Determine the (X, Y) coordinate at the center of the cell enclosing the given text.  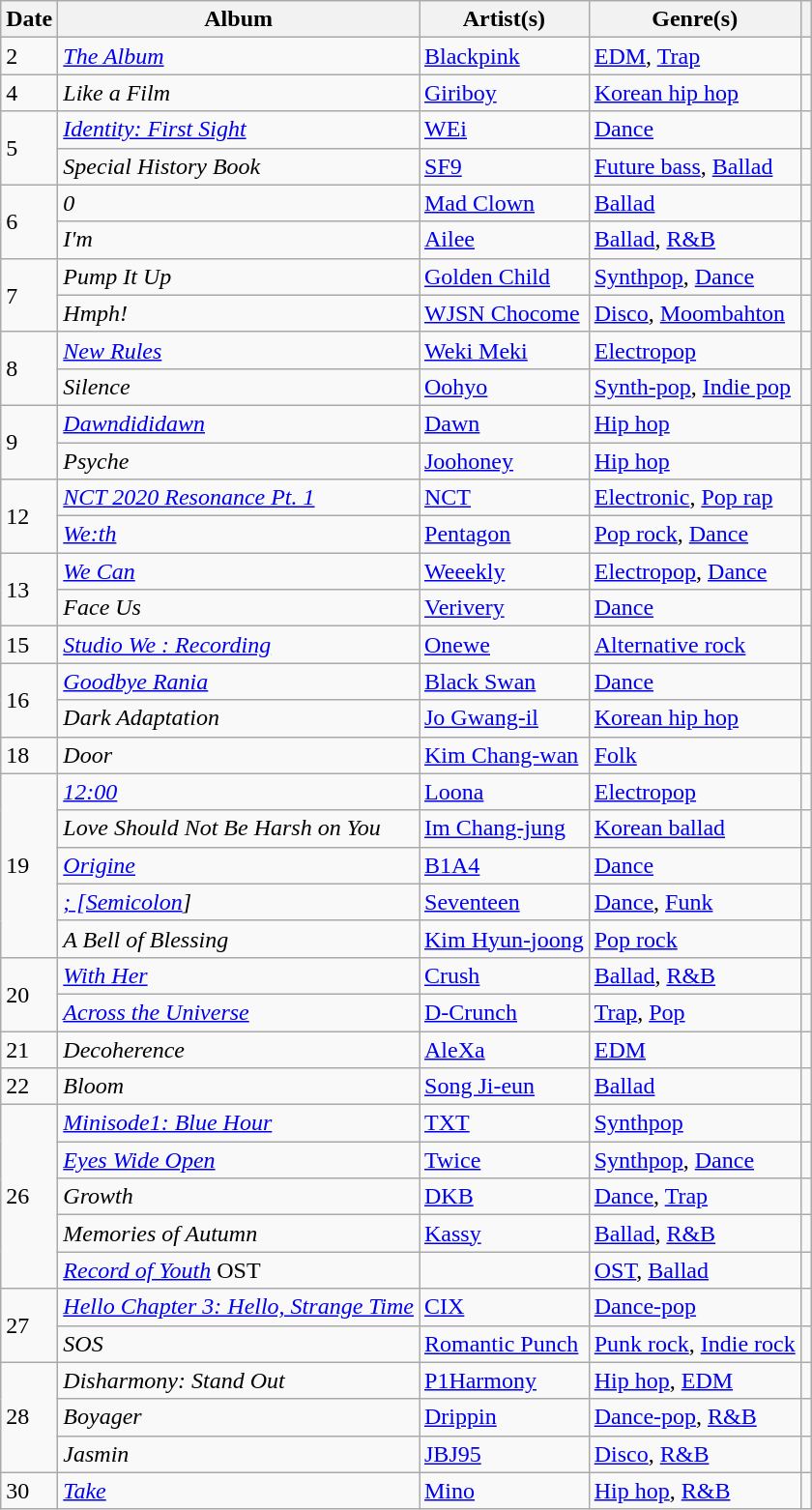
Seventeen (505, 902)
Disco, R&B (694, 1454)
Dance-pop, R&B (694, 1417)
2 (29, 56)
15 (29, 645)
Disco, Moombahton (694, 313)
30 (29, 1491)
6 (29, 221)
Crush (505, 975)
DKB (505, 1197)
Electronic, Pop rap (694, 498)
P1Harmony (505, 1380)
CIX (505, 1307)
JBJ95 (505, 1454)
We Can (239, 571)
Memories of Autumn (239, 1234)
Album (239, 19)
I'm (239, 240)
WJSN Chocome (505, 313)
Jasmin (239, 1454)
5 (29, 148)
Korean ballad (694, 828)
Disharmony: Stand Out (239, 1380)
13 (29, 590)
Origine (239, 865)
Boyager (239, 1417)
Silence (239, 387)
21 (29, 1049)
Song Ji-eun (505, 1087)
Alternative rock (694, 645)
19 (29, 865)
Door (239, 755)
Hello Chapter 3: Hello, Strange Time (239, 1307)
Loona (505, 792)
Pentagon (505, 535)
Im Chang-jung (505, 828)
26 (29, 1197)
Dance, Funk (694, 902)
Synthpop (694, 1123)
12:00 (239, 792)
Identity: First Sight (239, 130)
Record of Youth OST (239, 1270)
0 (239, 203)
Dawndididawn (239, 423)
Drippin (505, 1417)
4 (29, 93)
Hip hop, EDM (694, 1380)
OST, Ballad (694, 1270)
Kim Hyun-joong (505, 939)
A Bell of Blessing (239, 939)
With Her (239, 975)
Punk rock, Indie rock (694, 1344)
Kim Chang-wan (505, 755)
Mino (505, 1491)
Weeekly (505, 571)
SOS (239, 1344)
B1A4 (505, 865)
Pop rock, Dance (694, 535)
Folk (694, 755)
Trap, Pop (694, 1012)
12 (29, 516)
Twice (505, 1160)
EDM, Trap (694, 56)
The Album (239, 56)
Oohyo (505, 387)
Dark Adaptation (239, 718)
Future bass, Ballad (694, 166)
New Rules (239, 350)
Take (239, 1491)
7 (29, 295)
Date (29, 19)
Dance, Trap (694, 1197)
Black Swan (505, 682)
Jo Gwang-il (505, 718)
Ailee (505, 240)
NCT (505, 498)
Electropop, Dance (694, 571)
27 (29, 1325)
Like a Film (239, 93)
Across the Universe (239, 1012)
Artist(s) (505, 19)
Giriboy (505, 93)
D-Crunch (505, 1012)
8 (29, 368)
Weki Meki (505, 350)
20 (29, 994)
Romantic Punch (505, 1344)
; [Semicolon] (239, 902)
Kassy (505, 1234)
Pop rock (694, 939)
NCT 2020 Resonance Pt. 1 (239, 498)
SF9 (505, 166)
Eyes Wide Open (239, 1160)
Love Should Not Be Harsh on You (239, 828)
EDM (694, 1049)
Special History Book (239, 166)
We:th (239, 535)
Dance-pop (694, 1307)
Onewe (505, 645)
Goodbye Rania (239, 682)
Dawn (505, 423)
22 (29, 1087)
Golden Child (505, 276)
Growth (239, 1197)
Decoherence (239, 1049)
18 (29, 755)
9 (29, 442)
Genre(s) (694, 19)
28 (29, 1417)
Psyche (239, 461)
Blackpink (505, 56)
Joohoney (505, 461)
16 (29, 700)
Minisode1: Blue Hour (239, 1123)
Synth-pop, Indie pop (694, 387)
Mad Clown (505, 203)
Studio We : Recording (239, 645)
Face Us (239, 608)
Hip hop, R&B (694, 1491)
Pump It Up (239, 276)
WEi (505, 130)
Hmph! (239, 313)
AleXa (505, 1049)
TXT (505, 1123)
Verivery (505, 608)
Bloom (239, 1087)
